Determine the (X, Y) coordinate at the center of the cell enclosing the given text.  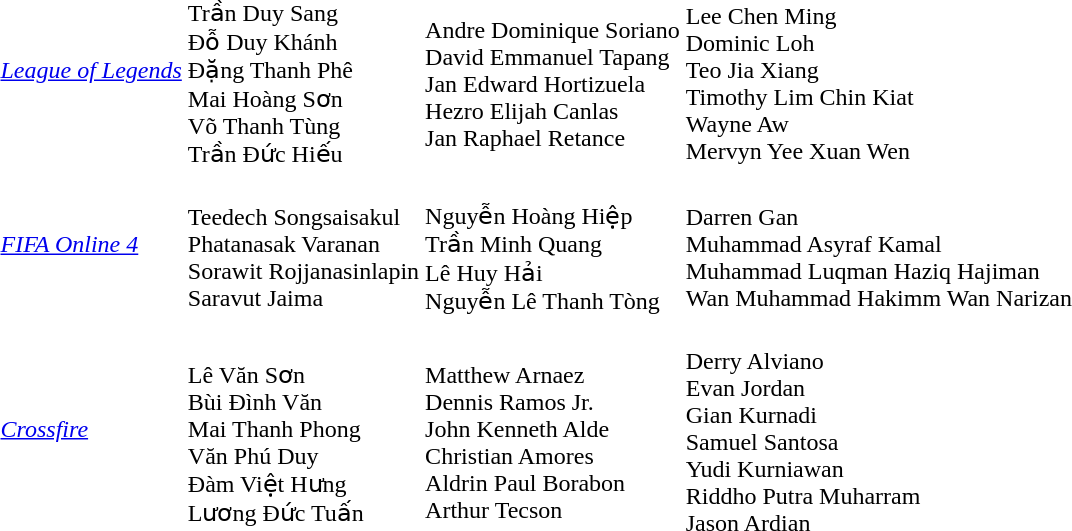
Teedech SongsaisakulPhatanasak VarananSorawit RojjanasinlapinSaravut Jaima (303, 244)
Nguyễn Hoàng HiệpTrần Minh QuangLê Huy HảiNguyễn Lê Thanh Tòng (553, 244)
